Detect which cell encompasses the target text, then output its (X, Y) center coordinate. 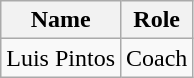
Coach (157, 58)
Role (157, 20)
Name (61, 20)
Luis Pintos (61, 58)
